Return the [x, y] coordinate for the center point of the cell that contains the specified text.  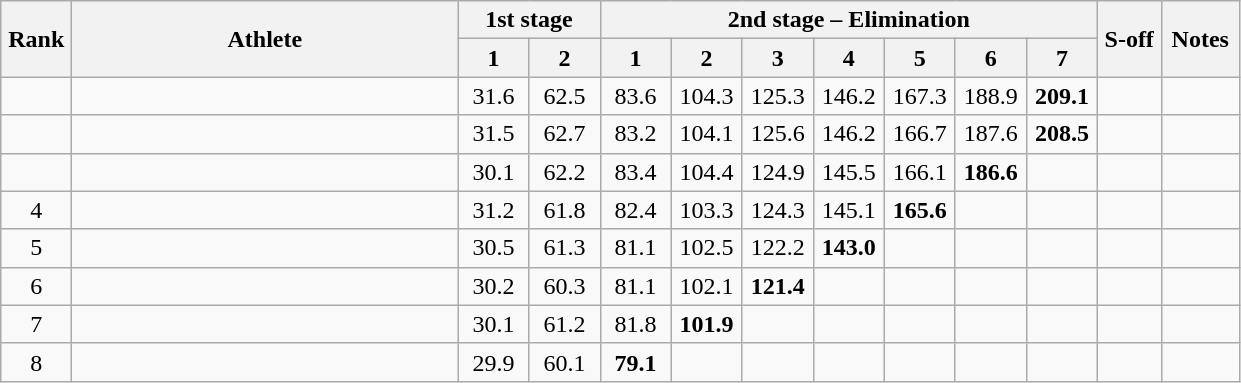
83.6 [636, 96]
31.2 [494, 210]
104.3 [706, 96]
125.6 [778, 134]
62.5 [564, 96]
124.3 [778, 210]
122.2 [778, 248]
30.2 [494, 286]
81.8 [636, 324]
143.0 [848, 248]
60.3 [564, 286]
61.8 [564, 210]
2nd stage – Elimination [848, 20]
101.9 [706, 324]
83.2 [636, 134]
145.5 [848, 172]
Notes [1200, 39]
167.3 [920, 96]
31.6 [494, 96]
29.9 [494, 362]
188.9 [990, 96]
31.5 [494, 134]
61.3 [564, 248]
30.5 [494, 248]
104.1 [706, 134]
Rank [36, 39]
83.4 [636, 172]
125.3 [778, 96]
3 [778, 58]
104.4 [706, 172]
124.9 [778, 172]
62.2 [564, 172]
165.6 [920, 210]
82.4 [636, 210]
102.5 [706, 248]
209.1 [1062, 96]
187.6 [990, 134]
103.3 [706, 210]
62.7 [564, 134]
208.5 [1062, 134]
79.1 [636, 362]
102.1 [706, 286]
166.7 [920, 134]
186.6 [990, 172]
60.1 [564, 362]
145.1 [848, 210]
121.4 [778, 286]
8 [36, 362]
61.2 [564, 324]
1st stage [529, 20]
S-off [1129, 39]
Athlete [265, 39]
166.1 [920, 172]
